Output the (x, y) coordinate of the center of the cell containing the given text.  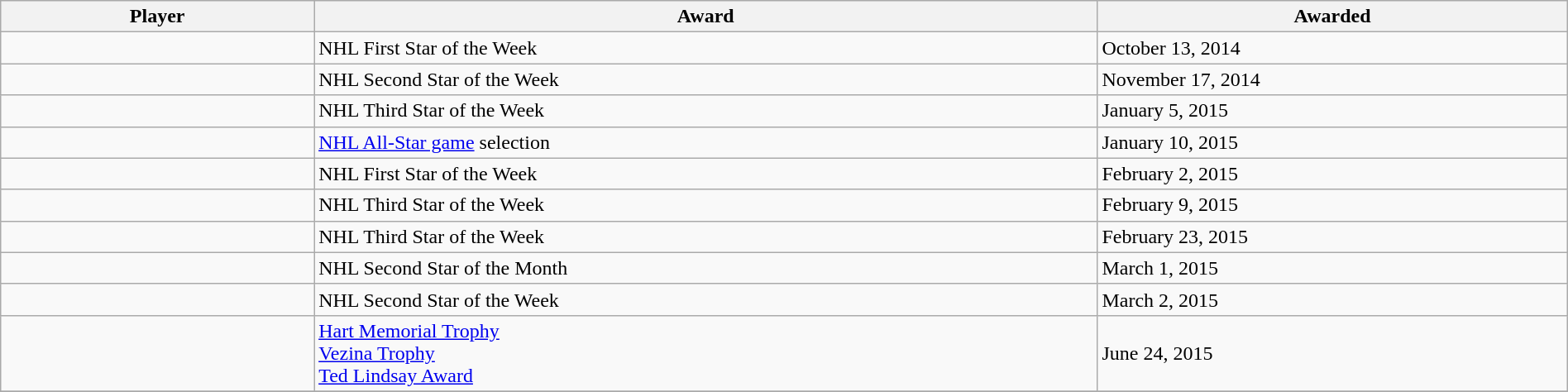
Player (157, 17)
March 1, 2015 (1332, 268)
October 13, 2014 (1332, 48)
January 5, 2015 (1332, 111)
June 24, 2015 (1332, 353)
Award (706, 17)
NHL All-Star game selection (706, 142)
November 17, 2014 (1332, 79)
January 10, 2015 (1332, 142)
Hart Memorial TrophyVezina TrophyTed Lindsay Award (706, 353)
February 23, 2015 (1332, 237)
February 9, 2015 (1332, 205)
February 2, 2015 (1332, 174)
NHL Second Star of the Month (706, 268)
Awarded (1332, 17)
March 2, 2015 (1332, 299)
